Find where the given text appears and provide that cell's center as (x, y) coordinate. 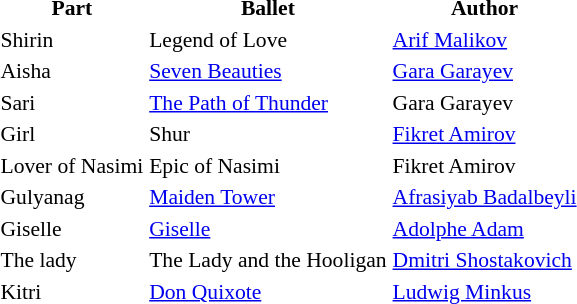
Epic of Nasimi (268, 166)
Giselle (268, 228)
The Path of Thunder (268, 102)
Maiden Tower (268, 197)
Seven Beauties (268, 71)
Shur (268, 134)
The Lady and the Hooligan (268, 260)
Legend of Love (268, 40)
